Return (X, Y) of the center of cell containing provided text 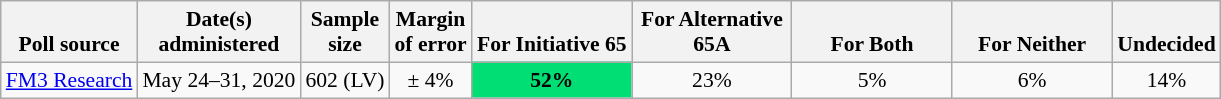
Undecided (1166, 32)
Samplesize (344, 32)
FM3 Research (70, 80)
For Both (872, 32)
For Initiative 65 (552, 32)
May 24–31, 2020 (218, 80)
Date(s)administered (218, 32)
Marginof error (430, 32)
For Neither (1032, 32)
For Alternative 65A (712, 32)
6% (1032, 80)
± 4% (430, 80)
52% (552, 80)
23% (712, 80)
602 (LV) (344, 80)
Poll source (70, 32)
14% (1166, 80)
5% (872, 80)
